From the cell containing the given text, extract its center point as (X, Y) coordinate. 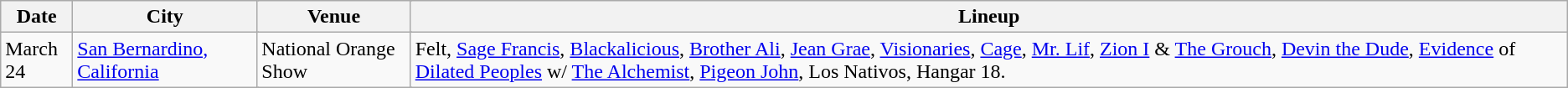
Venue (333, 17)
March 24 (37, 60)
National Orange Show (333, 60)
City (165, 17)
Date (37, 17)
Lineup (988, 17)
San Bernardino, California (165, 60)
